Scan for the cell matching the given text and deliver its (X, Y) coordinate at center. 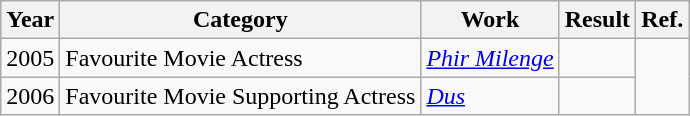
Favourite Movie Supporting Actress (240, 96)
Category (240, 20)
Phir Milenge (490, 58)
Ref. (662, 20)
2006 (30, 96)
Work (490, 20)
Result (597, 20)
Year (30, 20)
2005 (30, 58)
Dus (490, 96)
Favourite Movie Actress (240, 58)
